Return (x, y) of the center of cell containing provided text 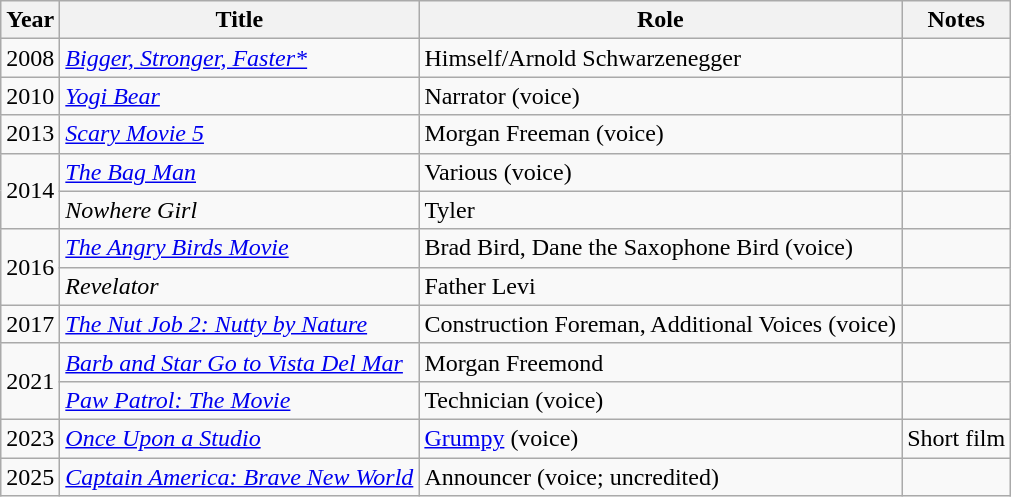
Tyler (660, 210)
Morgan Freemond (660, 362)
Yogi Bear (240, 96)
Short film (956, 438)
Grumpy (voice) (660, 438)
2013 (30, 134)
2016 (30, 267)
Construction Foreman, Additional Voices (voice) (660, 324)
Paw Patrol: The Movie (240, 400)
Brad Bird, Dane the Saxophone Bird (voice) (660, 248)
Announcer (voice; uncredited) (660, 477)
2010 (30, 96)
Role (660, 20)
2014 (30, 191)
Captain America: Brave New World (240, 477)
The Angry Birds Movie (240, 248)
Narrator (voice) (660, 96)
2021 (30, 381)
2017 (30, 324)
2008 (30, 58)
2025 (30, 477)
The Bag Man (240, 172)
Barb and Star Go to Vista Del Mar (240, 362)
Morgan Freeman (voice) (660, 134)
2023 (30, 438)
Himself/Arnold Schwarzenegger (660, 58)
Various (voice) (660, 172)
Bigger, Stronger, Faster* (240, 58)
Title (240, 20)
Father Levi (660, 286)
Year (30, 20)
Once Upon a Studio (240, 438)
Revelator (240, 286)
Technician (voice) (660, 400)
Scary Movie 5 (240, 134)
Notes (956, 20)
Nowhere Girl (240, 210)
The Nut Job 2: Nutty by Nature (240, 324)
